Provide the [X, Y] coordinate of the cell's center where the given text is located.  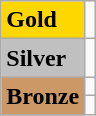
Bronze [43, 96]
Silver [43, 58]
Gold [43, 20]
